Return the [x, y] coordinate for the center point of the cell that contains the specified text.  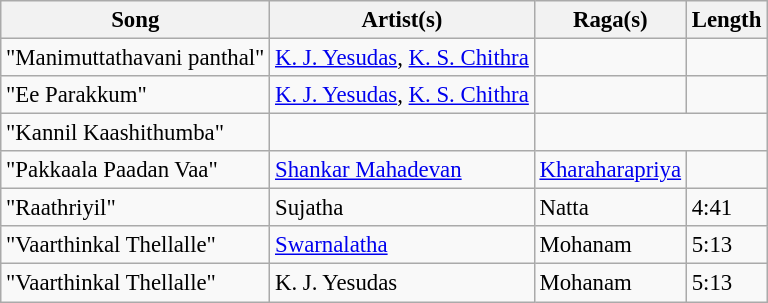
Song [136, 20]
Raga(s) [610, 20]
K. J. Yesudas [402, 283]
"Ee Parakkum" [136, 95]
Swarnalatha [402, 245]
Artist(s) [402, 20]
"Kannil Kaashithumba" [136, 133]
Kharaharapriya [610, 170]
Sujatha [402, 208]
Length [726, 20]
"Raathriyil" [136, 208]
Natta [610, 208]
"Pakkaala Paadan Vaa" [136, 170]
"Manimuttathavani panthal" [136, 58]
Shankar Mahadevan [402, 170]
4:41 [726, 208]
